Find where the given text appears and provide that cell's center as [x, y] coordinate. 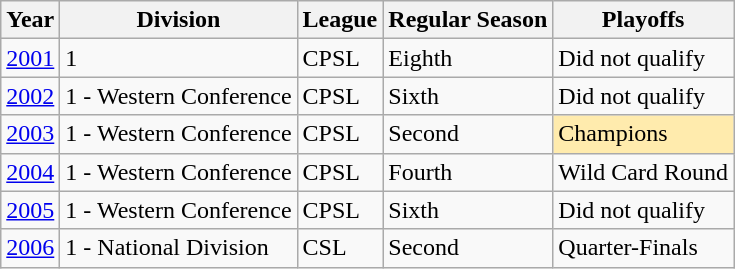
Fourth [468, 172]
Champions [644, 134]
1 - National Division [178, 248]
1 [178, 58]
League [340, 20]
Playoffs [644, 20]
Eighth [468, 58]
2002 [30, 96]
Year [30, 20]
2004 [30, 172]
Division [178, 20]
2005 [30, 210]
Quarter-Finals [644, 248]
Wild Card Round [644, 172]
2001 [30, 58]
2006 [30, 248]
2003 [30, 134]
CSL [340, 248]
Regular Season [468, 20]
